Return (X, Y) of the center of cell containing provided text 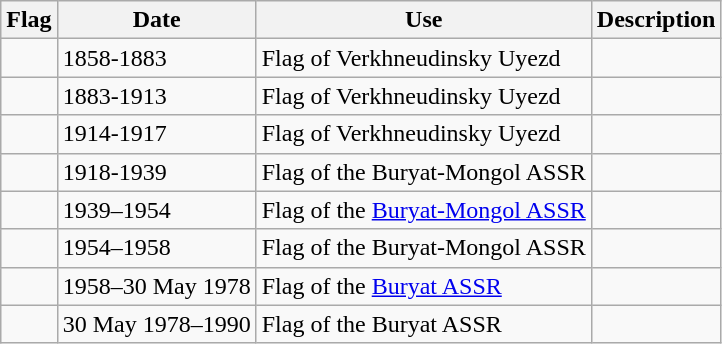
1883-1913 (156, 96)
Use (424, 20)
1858-1883 (156, 58)
1914-1917 (156, 134)
Date (156, 20)
1939–1954 (156, 210)
1954–1958 (156, 248)
30 May 1978–1990 (156, 324)
1958–30 May 1978 (156, 286)
Description (656, 20)
Flag (29, 20)
1918-1939 (156, 172)
